From the cell containing the given text, extract its center point as [X, Y] coordinate. 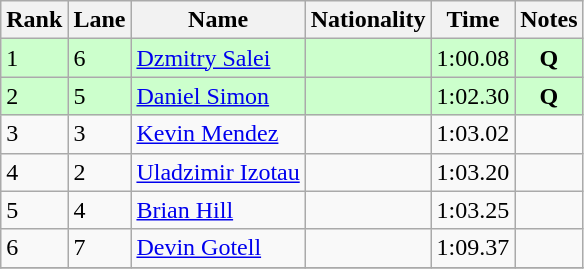
1 [34, 58]
1:03.02 [473, 134]
1:03.20 [473, 172]
Uladzimir Izotau [218, 172]
7 [100, 248]
1:03.25 [473, 210]
1:02.30 [473, 96]
Brian Hill [218, 210]
1:00.08 [473, 58]
Nationality [368, 20]
Devin Gotell [218, 248]
1:09.37 [473, 248]
Time [473, 20]
Name [218, 20]
Kevin Mendez [218, 134]
Rank [34, 20]
Notes [549, 20]
Lane [100, 20]
Daniel Simon [218, 96]
Dzmitry Salei [218, 58]
